Identify which cell holds the provided text, then report its (X, Y) central coordinate. 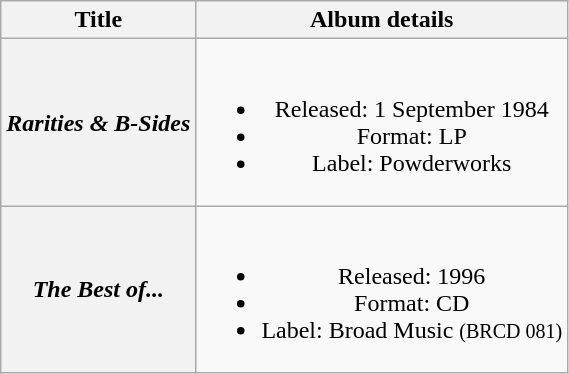
Released: 1996Format: CDLabel: Broad Music (BRCD 081) (382, 290)
Title (98, 20)
Rarities & B-Sides (98, 122)
The Best of... (98, 290)
Album details (382, 20)
Released: 1 September 1984Format: LPLabel: Powderworks (382, 122)
